Pinpoint the cell where the given text exists, returning its (x, y) midpoint coordinate. 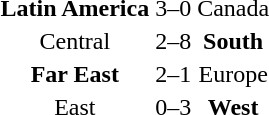
2–8 (174, 41)
2–1 (174, 74)
